Find where the given text appears and provide that cell's center as [X, Y] coordinate. 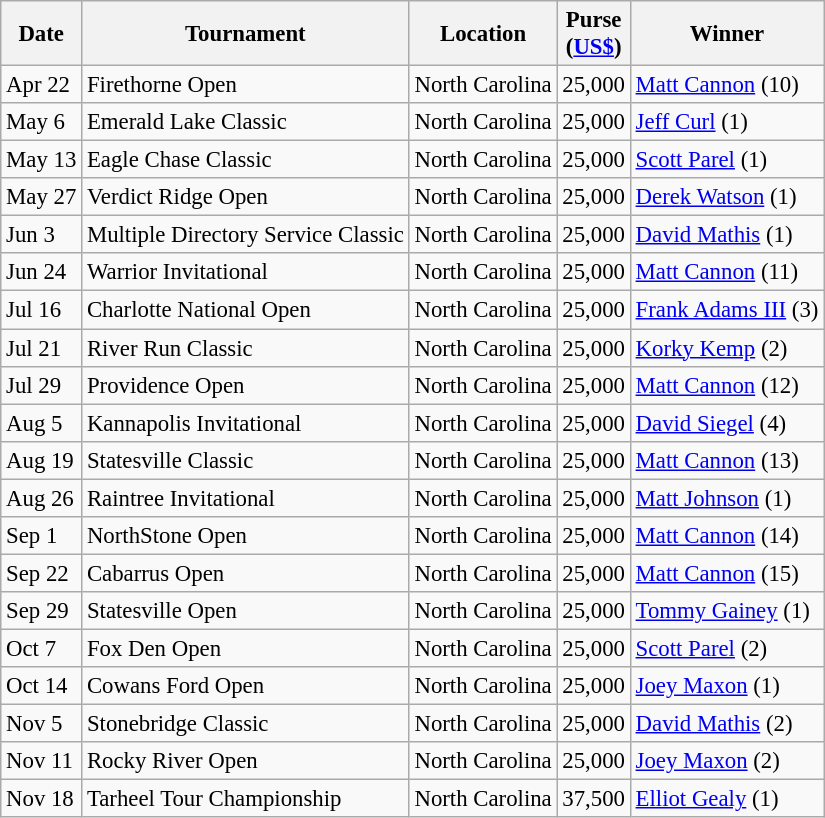
David Mathis (1) [726, 235]
David Mathis (2) [726, 724]
Sep 29 [42, 611]
Elliot Gealy (1) [726, 799]
Apr 22 [42, 85]
Rocky River Open [246, 761]
Firethorne Open [246, 85]
Sep 22 [42, 573]
Charlotte National Open [246, 310]
May 27 [42, 197]
Joey Maxon (1) [726, 686]
Fox Den Open [246, 648]
Jeff Curl (1) [726, 122]
May 13 [42, 160]
Oct 14 [42, 686]
Tarheel Tour Championship [246, 799]
Frank Adams III (3) [726, 310]
River Run Classic [246, 348]
Warrior Invitational [246, 273]
Date [42, 34]
Eagle Chase Classic [246, 160]
Nov 11 [42, 761]
Scott Parel (2) [726, 648]
Nov 5 [42, 724]
Scott Parel (1) [726, 160]
Multiple Directory Service Classic [246, 235]
Winner [726, 34]
Jul 16 [42, 310]
Statesville Classic [246, 460]
Sep 1 [42, 536]
Jun 3 [42, 235]
May 6 [42, 122]
Tournament [246, 34]
Oct 7 [42, 648]
Matt Cannon (13) [726, 460]
Jun 24 [42, 273]
Stonebridge Classic [246, 724]
37,500 [594, 799]
Verdict Ridge Open [246, 197]
Jul 29 [42, 385]
Providence Open [246, 385]
Joey Maxon (2) [726, 761]
Purse(US$) [594, 34]
Matt Cannon (15) [726, 573]
Matt Cannon (11) [726, 273]
Nov 18 [42, 799]
David Siegel (4) [726, 423]
Matt Cannon (12) [726, 385]
Aug 19 [42, 460]
Statesville Open [246, 611]
Emerald Lake Classic [246, 122]
Location [483, 34]
Aug 5 [42, 423]
Derek Watson (1) [726, 197]
Kannapolis Invitational [246, 423]
NorthStone Open [246, 536]
Matt Cannon (14) [726, 536]
Cabarrus Open [246, 573]
Raintree Invitational [246, 498]
Aug 26 [42, 498]
Matt Johnson (1) [726, 498]
Korky Kemp (2) [726, 348]
Cowans Ford Open [246, 686]
Tommy Gainey (1) [726, 611]
Matt Cannon (10) [726, 85]
Jul 21 [42, 348]
